Detect which cell encompasses the target text, then output its (X, Y) center coordinate. 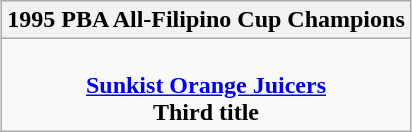
1995 PBA All-Filipino Cup Champions (206, 20)
Sunkist Orange Juicers Third title (206, 85)
